Output the [x, y] coordinate of the center of the cell containing the given text.  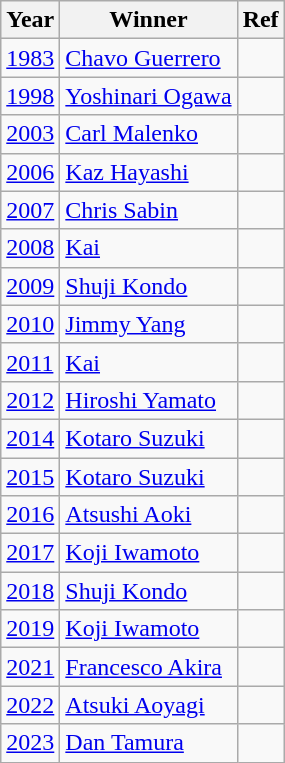
Hiroshi Yamato [148, 400]
2022 [30, 705]
2014 [30, 438]
Chavo Guerrero [148, 58]
2009 [30, 286]
1983 [30, 58]
2019 [30, 629]
2010 [30, 324]
2012 [30, 400]
2008 [30, 248]
Kaz Hayashi [148, 172]
2018 [30, 591]
2007 [30, 210]
2003 [30, 134]
2021 [30, 667]
Ref [260, 20]
Year [30, 20]
2011 [30, 362]
Atsushi Aoki [148, 515]
Carl Malenko [148, 134]
Dan Tamura [148, 743]
1998 [30, 96]
2016 [30, 515]
2023 [30, 743]
2015 [30, 477]
Francesco Akira [148, 667]
Atsuki Aoyagi [148, 705]
2017 [30, 553]
Jimmy Yang [148, 324]
2006 [30, 172]
Chris Sabin [148, 210]
Yoshinari Ogawa [148, 96]
Winner [148, 20]
